Determine the [x, y] coordinate at the center of the cell enclosing the given text.  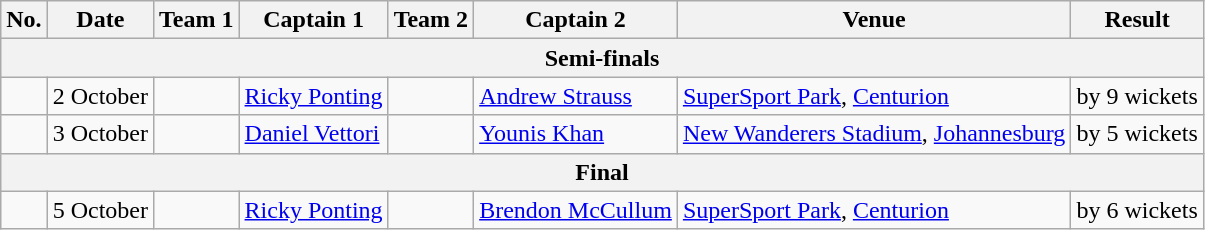
Andrew Strauss [576, 96]
by 9 wickets [1137, 96]
Captain 2 [576, 20]
Team 2 [431, 20]
2 October [100, 96]
Semi-finals [602, 58]
Captain 1 [314, 20]
Final [602, 172]
Date [100, 20]
3 October [100, 134]
by 5 wickets [1137, 134]
Younis Khan [576, 134]
5 October [100, 210]
by 6 wickets [1137, 210]
Daniel Vettori [314, 134]
Brendon McCullum [576, 210]
Result [1137, 20]
No. [24, 20]
New Wanderers Stadium, Johannesburg [874, 134]
Team 1 [197, 20]
Venue [874, 20]
